Capture the cell that displays the provided text and extract its (x, y) central coordinate. 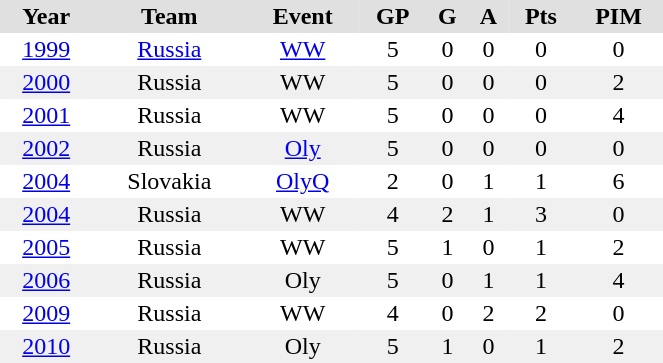
3 (540, 214)
1999 (46, 50)
2001 (46, 116)
2000 (46, 82)
2009 (46, 314)
G (447, 16)
2006 (46, 280)
OlyQ (302, 182)
Slovakia (169, 182)
2002 (46, 148)
2010 (46, 346)
6 (618, 182)
A (489, 16)
2005 (46, 248)
Pts (540, 16)
Year (46, 16)
Team (169, 16)
GP (392, 16)
Event (302, 16)
PIM (618, 16)
